From the cell containing the given text, extract its center point as [X, Y] coordinate. 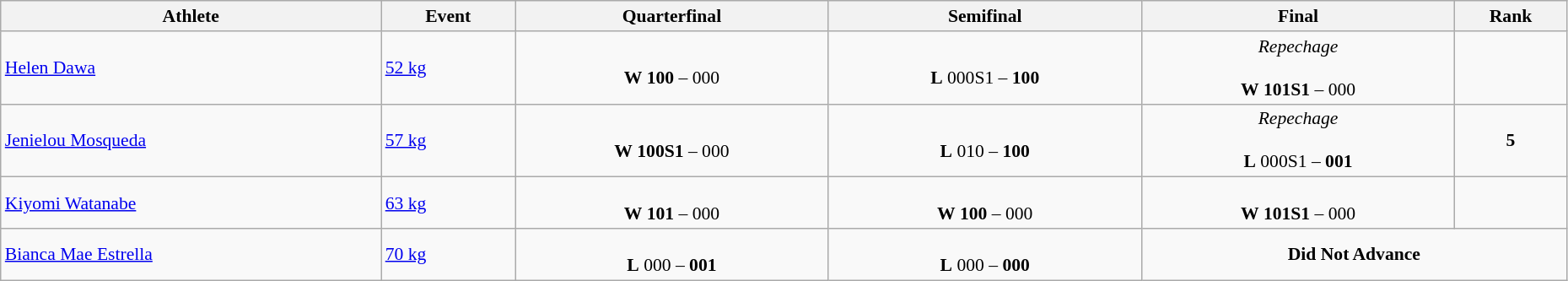
63 kg [449, 203]
L 000S1 – 100 [985, 68]
L 000 – 000 [985, 255]
Semifinal [985, 16]
Repechage W 101S1 – 000 [1297, 68]
52 kg [449, 68]
57 kg [449, 140]
Kiyomi Watanabe [191, 203]
Quarterfinal [671, 16]
L 010 – 100 [985, 140]
Rank [1511, 16]
5 [1511, 140]
Bianca Mae Estrella [191, 255]
Final [1297, 16]
L 000 – 001 [671, 255]
W 100S1 – 000 [671, 140]
Did Not Advance [1354, 255]
Athlete [191, 16]
Event [449, 16]
70 kg [449, 255]
Repechage L 000S1 – 001 [1297, 140]
Helen Dawa [191, 68]
W 101 – 000 [671, 203]
W 101S1 – 000 [1297, 203]
Jenielou Mosqueda [191, 140]
